Provide the (X, Y) coordinate of the cell's center where the given text is located.  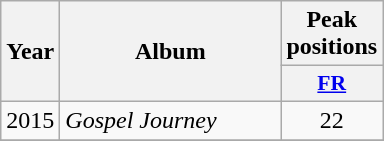
Gospel Journey (170, 120)
Peak positions (332, 34)
FR (332, 84)
2015 (30, 120)
Album (170, 52)
22 (332, 120)
Year (30, 52)
